Search for the cell housing the specified text and yield its (x, y) center coordinate. 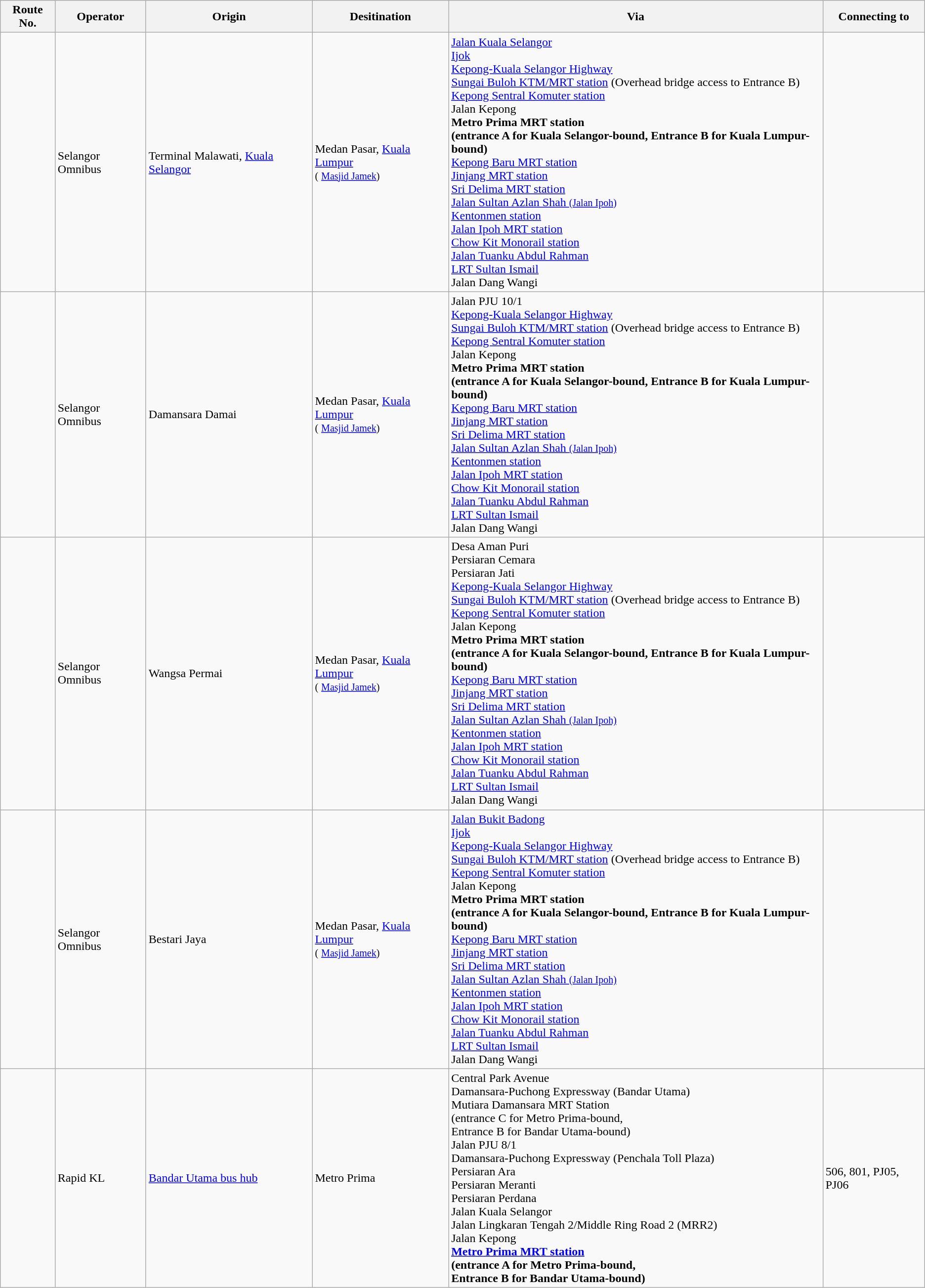
Via (636, 17)
Damansara Damai (229, 414)
Wangsa Permai (229, 673)
Metro Prima (380, 1178)
Bestari Jaya (229, 939)
Bandar Utama bus hub (229, 1178)
Operator (100, 17)
Connecting to (874, 17)
506, 801, PJ05, PJ06 (874, 1178)
Origin (229, 17)
Rapid KL (100, 1178)
Desitination (380, 17)
Terminal Malawati, Kuala Selangor (229, 162)
Route No. (28, 17)
